Return the [X, Y] coordinate for the center point of the cell that contains the specified text.  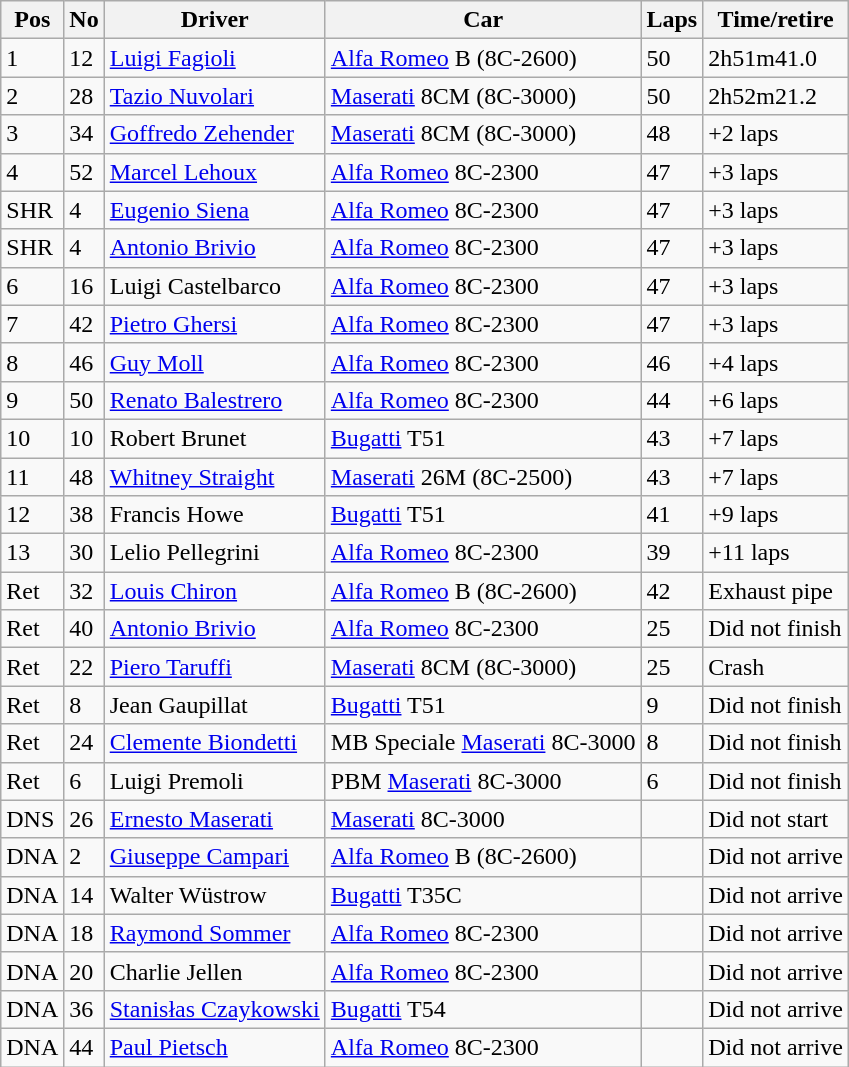
Stanisłas Czaykowski [214, 1009]
Crash [776, 667]
+2 laps [776, 134]
Whitney Straight [214, 477]
MB Speciale Maserati 8C-3000 [483, 743]
Driver [214, 20]
Maserati 8C-3000 [483, 819]
Maserati 26M (8C-2500) [483, 477]
+11 laps [776, 553]
22 [84, 667]
14 [84, 895]
Bugatti T54 [483, 1009]
Louis Chiron [214, 591]
Marcel Lehoux [214, 172]
13 [32, 553]
Bugatti T35C [483, 895]
11 [32, 477]
38 [84, 515]
Walter Wüstrow [214, 895]
30 [84, 553]
Did not start [776, 819]
28 [84, 96]
+4 laps [776, 362]
2h52m21.2 [776, 96]
Raymond Sommer [214, 933]
18 [84, 933]
+6 laps [776, 400]
32 [84, 591]
Car [483, 20]
Guy Moll [214, 362]
20 [84, 971]
Time/retire [776, 20]
No [84, 20]
2h51m41.0 [776, 58]
24 [84, 743]
Pietro Ghersi [214, 324]
34 [84, 134]
Goffredo Zehender [214, 134]
Paul Pietsch [214, 1047]
40 [84, 629]
Eugenio Siena [214, 210]
Exhaust pipe [776, 591]
Luigi Premoli [214, 781]
1 [32, 58]
Clemente Biondetti [214, 743]
Jean Gaupillat [214, 705]
Ernesto Maserati [214, 819]
26 [84, 819]
52 [84, 172]
Giuseppe Campari [214, 857]
DNS [32, 819]
16 [84, 286]
Robert Brunet [214, 438]
+9 laps [776, 515]
39 [672, 553]
Laps [672, 20]
Charlie Jellen [214, 971]
Tazio Nuvolari [214, 96]
Luigi Fagioli [214, 58]
Francis Howe [214, 515]
36 [84, 1009]
Renato Balestrero [214, 400]
7 [32, 324]
3 [32, 134]
Lelio Pellegrini [214, 553]
PBM Maserati 8C-3000 [483, 781]
Piero Taruffi [214, 667]
41 [672, 515]
Luigi Castelbarco [214, 286]
Pos [32, 20]
